Output the [x, y] coordinate of the center of the cell containing the given text.  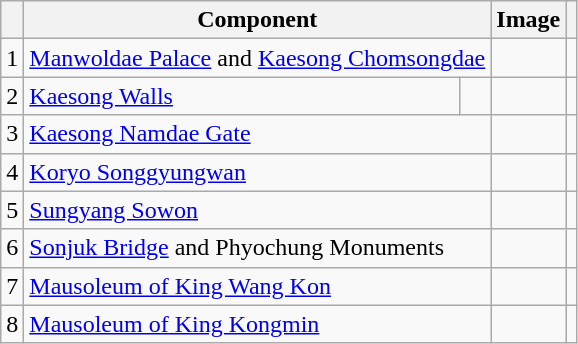
3 [12, 134]
2 [12, 96]
Manwoldae Palace and Kaesong Chomsongdae [258, 58]
Mausoleum of King Kongmin [258, 324]
7 [12, 286]
Sungyang Sowon [258, 210]
Kaesong Walls [242, 96]
1 [12, 58]
8 [12, 324]
5 [12, 210]
Image [528, 20]
Koryo Songgyungwan [258, 172]
Kaesong Namdae Gate [258, 134]
Sonjuk Bridge and Phyochung Monuments [258, 248]
4 [12, 172]
Mausoleum of King Wang Kon [258, 286]
Component [258, 20]
6 [12, 248]
